Provide the (x, y) coordinate of the cell's center where the given text is located.  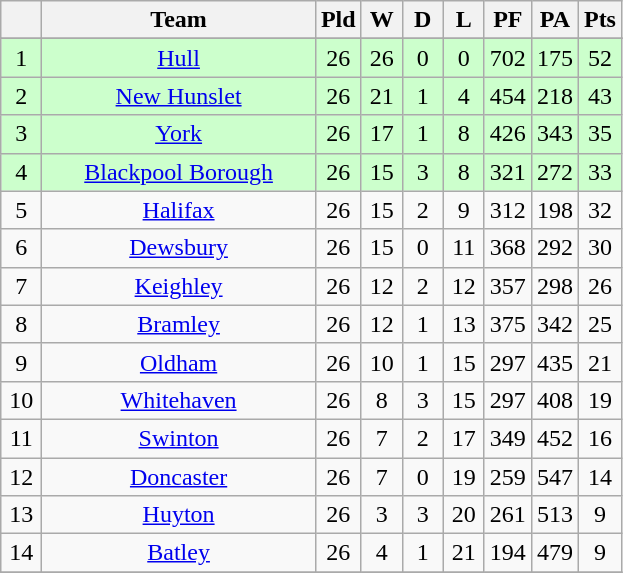
261 (508, 515)
292 (554, 248)
321 (508, 172)
32 (600, 210)
368 (508, 248)
16 (600, 438)
Pld (338, 20)
349 (508, 438)
W (382, 20)
6 (22, 248)
342 (554, 324)
375 (508, 324)
PF (508, 20)
Swinton (179, 438)
D (422, 20)
25 (600, 324)
175 (554, 58)
35 (600, 134)
Bramley (179, 324)
435 (554, 362)
Blackpool Borough (179, 172)
L (464, 20)
20 (464, 515)
Doncaster (179, 477)
454 (508, 96)
Dewsbury (179, 248)
Team (179, 20)
452 (554, 438)
33 (600, 172)
479 (554, 553)
198 (554, 210)
547 (554, 477)
52 (600, 58)
Whitehaven (179, 400)
259 (508, 477)
218 (554, 96)
Huyton (179, 515)
357 (508, 286)
43 (600, 96)
426 (508, 134)
Halifax (179, 210)
408 (554, 400)
312 (508, 210)
Oldham (179, 362)
30 (600, 248)
343 (554, 134)
New Hunslet (179, 96)
Pts (600, 20)
Keighley (179, 286)
272 (554, 172)
PA (554, 20)
513 (554, 515)
Batley (179, 553)
Hull (179, 58)
702 (508, 58)
5 (22, 210)
298 (554, 286)
York (179, 134)
194 (508, 553)
